Pinpoint the cell where the given text exists, returning its [X, Y] midpoint coordinate. 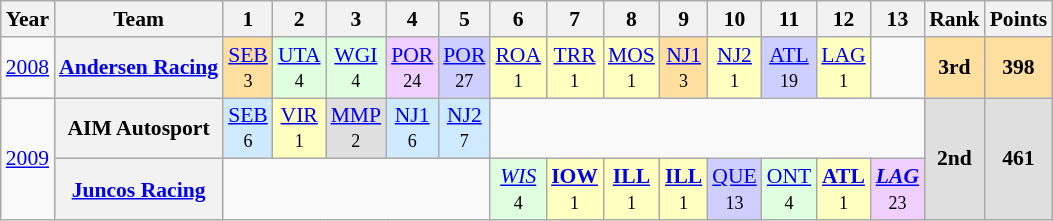
Year [28, 19]
Juncos Racing [138, 190]
2 [300, 19]
NJ2 1 [734, 68]
4 [412, 19]
ONT4 [789, 190]
6 [518, 19]
WGI 4 [356, 68]
VIR1 [300, 128]
NJ16 [412, 128]
QUE13 [734, 190]
461 [1019, 159]
ATL 19 [789, 68]
13 [898, 19]
NJ27 [464, 128]
Points [1019, 19]
SEB6 [248, 128]
POR 27 [464, 68]
2008 [28, 68]
ROA 1 [518, 68]
11 [789, 19]
SEB 3 [248, 68]
Rank [954, 19]
ATL1 [843, 190]
2009 [28, 159]
Team [138, 19]
8 [632, 19]
10 [734, 19]
2nd [954, 159]
POR 24 [412, 68]
5 [464, 19]
LAG 1 [843, 68]
LAG23 [898, 190]
9 [684, 19]
MOS 1 [632, 68]
3rd [954, 68]
1 [248, 19]
Andersen Racing [138, 68]
3 [356, 19]
12 [843, 19]
TRR1 [574, 68]
AIM Autosport [138, 128]
UTA 4 [300, 68]
WIS4 [518, 190]
MMP2 [356, 128]
398 [1019, 68]
IOW1 [574, 190]
NJ1 3 [684, 68]
7 [574, 19]
